Pinpoint the cell where the given text exists, returning its [X, Y] midpoint coordinate. 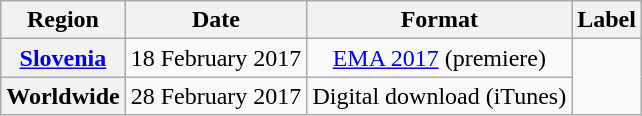
Region [63, 20]
18 February 2017 [216, 58]
Digital download (iTunes) [440, 96]
Label [607, 20]
Worldwide [63, 96]
EMA 2017 (premiere) [440, 58]
28 February 2017 [216, 96]
Format [440, 20]
Date [216, 20]
Slovenia [63, 58]
